Provide the (X, Y) coordinate of the cell's center where the given text is located.  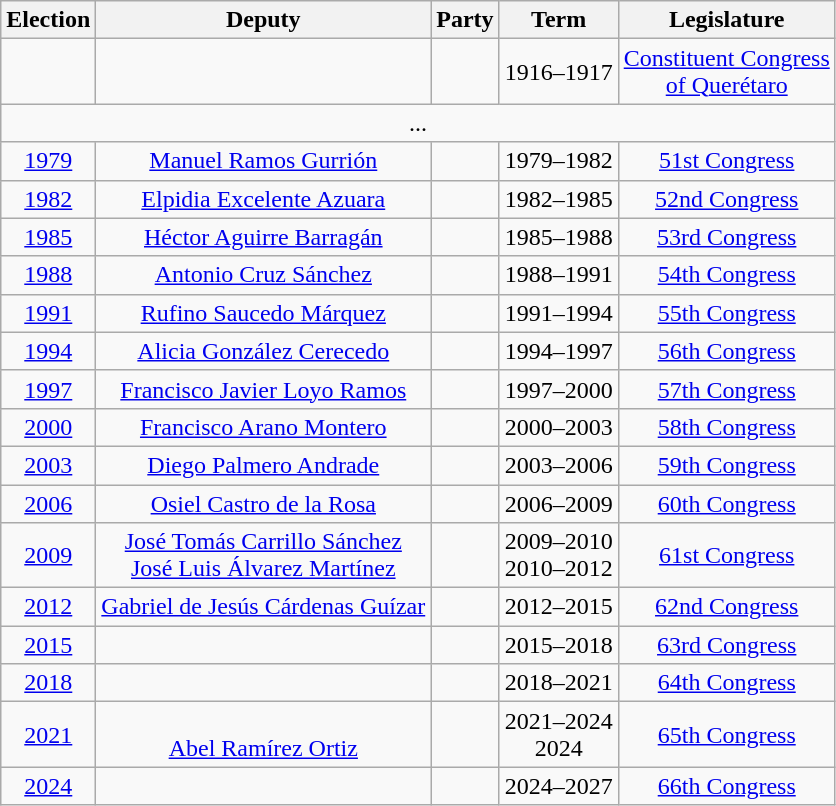
Election (48, 20)
2006–2009 (558, 503)
Manuel Ramos Gurrión (264, 161)
1916–1917 (558, 72)
1994 (48, 351)
2021 (48, 734)
62nd Congress (726, 607)
2000–2003 (558, 427)
Rufino Saucedo Márquez (264, 313)
53rd Congress (726, 237)
63rd Congress (726, 645)
51st Congress (726, 161)
2009–20102010–2012 (558, 556)
2003–2006 (558, 465)
57th Congress (726, 389)
1985–1988 (558, 237)
58th Congress (726, 427)
Deputy (264, 20)
1988 (48, 275)
1997–2000 (558, 389)
2006 (48, 503)
Abel Ramírez Ortiz (264, 734)
Legislature (726, 20)
2009 (48, 556)
64th Congress (726, 683)
Term (558, 20)
2015–2018 (558, 645)
Osiel Castro de la Rosa (264, 503)
Constituent Congressof Querétaro (726, 72)
1997 (48, 389)
1982 (48, 199)
1979 (48, 161)
2018 (48, 683)
... (418, 123)
José Tomás Carrillo SánchezJosé Luis Álvarez Martínez (264, 556)
66th Congress (726, 786)
Diego Palmero Andrade (264, 465)
56th Congress (726, 351)
1985 (48, 237)
Gabriel de Jesús Cárdenas Guízar (264, 607)
Francisco Javier Loyo Ramos (264, 389)
52nd Congress (726, 199)
61st Congress (726, 556)
2021–20242024 (558, 734)
2012 (48, 607)
1991 (48, 313)
1982–1985 (558, 199)
1988–1991 (558, 275)
Alicia González Cerecedo (264, 351)
Héctor Aguirre Barragán (264, 237)
2015 (48, 645)
Antonio Cruz Sánchez (264, 275)
59th Congress (726, 465)
Elpidia Excelente Azuara (264, 199)
2012–2015 (558, 607)
2000 (48, 427)
2018–2021 (558, 683)
65th Congress (726, 734)
54th Congress (726, 275)
1994–1997 (558, 351)
2003 (48, 465)
2024–2027 (558, 786)
Party (465, 20)
1979–1982 (558, 161)
60th Congress (726, 503)
55th Congress (726, 313)
Francisco Arano Montero (264, 427)
2024 (48, 786)
1991–1994 (558, 313)
